Detect which cell encompasses the target text, then output its (X, Y) center coordinate. 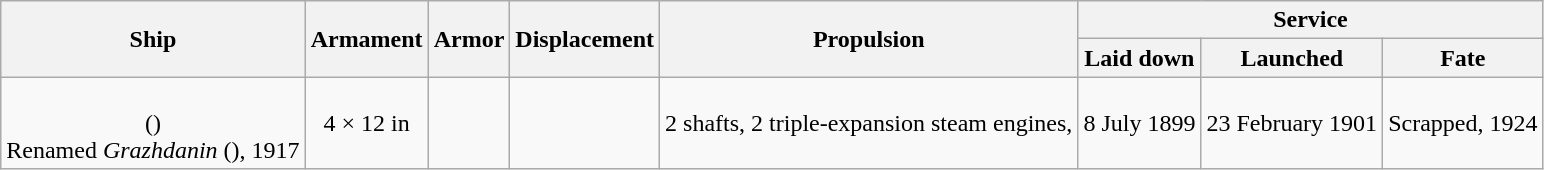
8 July 1899 (1140, 123)
23 February 1901 (1292, 123)
Propulsion (869, 39)
Launched (1292, 58)
Scrapped, 1924 (1463, 123)
Displacement (585, 39)
Fate (1463, 58)
Service (1310, 20)
Ship (153, 39)
Armament (366, 39)
4 × 12 in (366, 123)
2 shafts, 2 triple-expansion steam engines, (869, 123)
Laid down (1140, 58)
Armor (469, 39)
()Renamed Grazhdanin (), 1917 (153, 123)
